Scan for the cell matching the given text and deliver its [X, Y] coordinate at center. 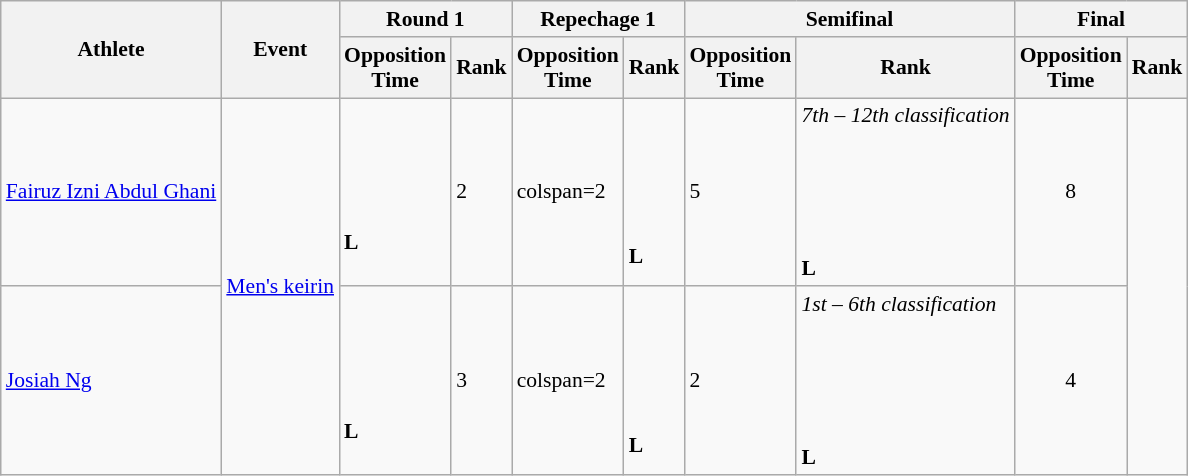
Final [1102, 19]
4 [1071, 382]
Josiah Ng [112, 382]
8 [1071, 192]
1st – 6th classificationL [905, 382]
7th – 12th classificationL [905, 192]
Fairuz Izni Abdul Ghani [112, 192]
Semifinal [849, 19]
5 [740, 192]
Repechage 1 [598, 19]
Athlete [112, 50]
Round 1 [426, 19]
Event [280, 50]
Men's keirin [280, 286]
3 [482, 382]
